Output the (X, Y) coordinate of the center of the cell containing the given text.  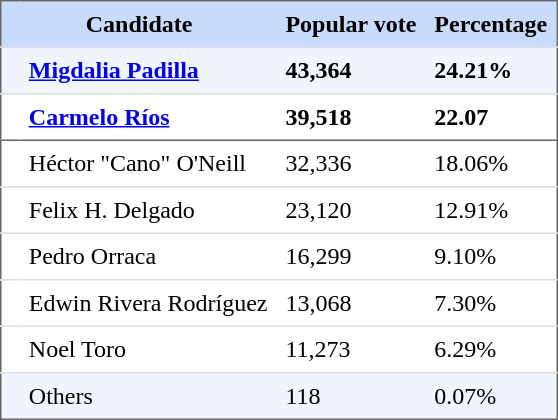
6.29% (491, 349)
12.91% (491, 210)
9.10% (491, 256)
Felix H. Delgado (148, 210)
Carmelo Ríos (148, 117)
11,273 (350, 349)
22.07 (491, 117)
Percentage (491, 24)
7.30% (491, 303)
18.06% (491, 163)
Noel Toro (148, 349)
39,518 (350, 117)
Héctor "Cano" O'Neill (148, 163)
Migdalia Padilla (148, 70)
118 (350, 396)
Edwin Rivera Rodríguez (148, 303)
Candidate (138, 24)
32,336 (350, 163)
23,120 (350, 210)
16,299 (350, 256)
24.21% (491, 70)
Popular vote (350, 24)
13,068 (350, 303)
0.07% (491, 396)
Pedro Orraca (148, 256)
Others (148, 396)
43,364 (350, 70)
